Determine the (X, Y) coordinate at the center of the cell enclosing the given text.  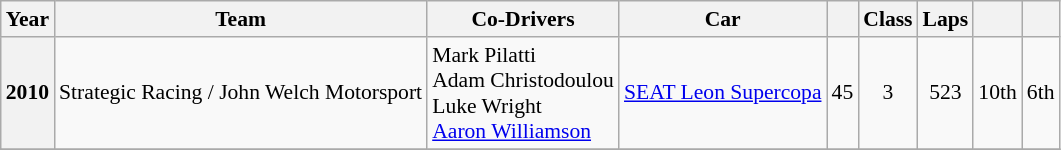
Co-Drivers (523, 19)
Car (723, 19)
6th (1041, 93)
3 (888, 93)
Team (240, 19)
10th (998, 93)
Class (888, 19)
SEAT Leon Supercopa (723, 93)
Strategic Racing / John Welch Motorsport (240, 93)
Laps (946, 19)
Year (28, 19)
2010 (28, 93)
523 (946, 93)
45 (843, 93)
Mark Pilatti Adam Christodoulou Luke Wright Aaron Williamson (523, 93)
